Detect which cell encompasses the target text, then output its (X, Y) center coordinate. 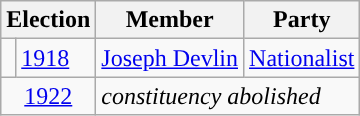
Party (302, 20)
1918 (56, 58)
constituency abolished (228, 96)
Member (170, 20)
Nationalist (302, 58)
Joseph Devlin (170, 58)
1922 (48, 96)
Election (48, 20)
